From the cell containing the given text, extract its center point as [x, y] coordinate. 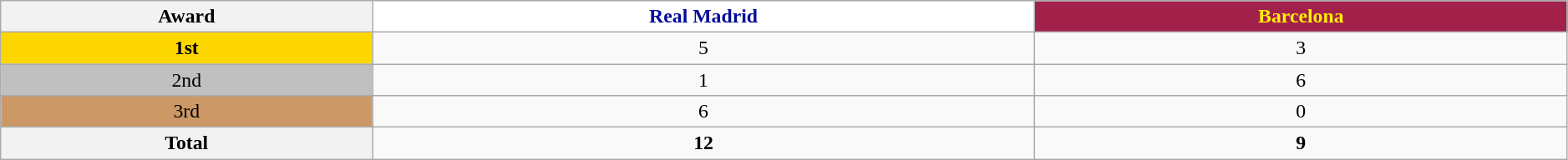
1st [187, 48]
Real Madrid [703, 17]
Total [187, 142]
5 [703, 48]
1 [703, 80]
Barcelona [1301, 17]
2nd [187, 80]
9 [1301, 142]
3rd [187, 111]
12 [703, 142]
3 [1301, 48]
Award [187, 17]
0 [1301, 111]
